Scan for the cell matching the given text and deliver its (X, Y) coordinate at center. 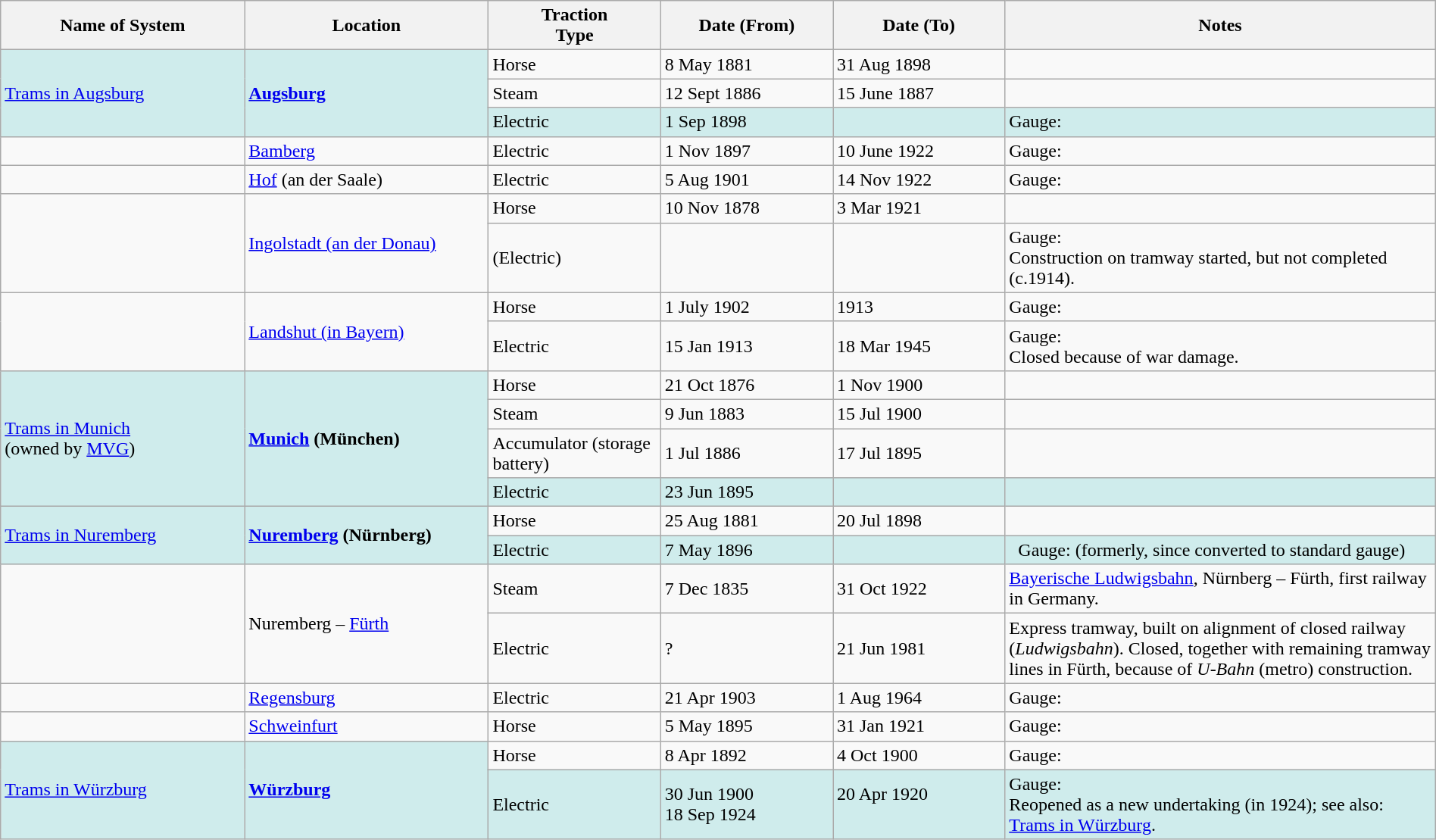
21 Oct 1876 (747, 385)
21 Apr 1903 (747, 698)
1913 (919, 307)
25 Aug 1881 (747, 521)
Bamberg (367, 151)
1 Nov 1897 (747, 151)
1 July 1902 (747, 307)
Schweinfurt (367, 726)
Augsburg (367, 93)
31 Jan 1921 (919, 726)
Munich (München) (367, 438)
Trams in Nuremberg (123, 536)
7 May 1896 (747, 550)
1 Sep 1898 (747, 122)
15 Jul 1900 (919, 414)
20 Apr 1920 (919, 804)
Landshut (in Bayern) (367, 332)
Gauge: Reopened as a new undertaking (in 1924); see also: Trams in Würzburg. (1220, 804)
Date (To) (919, 26)
Trams in Augsburg (123, 93)
7 Dec 1835 (747, 589)
31 Oct 1922 (919, 589)
TractionType (574, 26)
15 Jan 1913 (747, 345)
30 Jun 190018 Sep 1924 (747, 804)
12 Sept 1886 (747, 93)
Regensburg (367, 698)
Gauge: (formerly, since converted to standard gauge) (1220, 550)
20 Jul 1898 (919, 521)
8 Apr 1892 (747, 755)
10 June 1922 (919, 151)
Würzburg (367, 790)
Trams in Munich(owned by MVG) (123, 438)
1 Aug 1964 (919, 698)
17 Jul 1895 (919, 453)
Notes (1220, 26)
31 Aug 1898 (919, 64)
Date (From) (747, 26)
Ingolstadt (an der Donau) (367, 243)
9 Jun 1883 (747, 414)
5 May 1895 (747, 726)
Nuremberg (Nürnberg) (367, 536)
5 Aug 1901 (747, 180)
15 June 1887 (919, 93)
21 Jun 1981 (919, 648)
1 Nov 1900 (919, 385)
18 Mar 1945 (919, 345)
Accumulator (storage battery) (574, 453)
10 Nov 1878 (747, 208)
4 Oct 1900 (919, 755)
Gauge: Construction on tramway started, but not completed (c.1914). (1220, 258)
8 May 1881 (747, 64)
3 Mar 1921 (919, 208)
Hof (an der Saale) (367, 180)
(Electric) (574, 258)
Nuremberg – Fürth (367, 624)
Bayerische Ludwigsbahn, Nürnberg – Fürth, first railway in Germany. (1220, 589)
1 Jul 1886 (747, 453)
? (747, 648)
Location (367, 26)
Trams in Würzburg (123, 790)
Name of System (123, 26)
14 Nov 1922 (919, 180)
23 Jun 1895 (747, 492)
Gauge: Closed because of war damage. (1220, 345)
